Output the [x, y] coordinate of the center of the cell containing the given text.  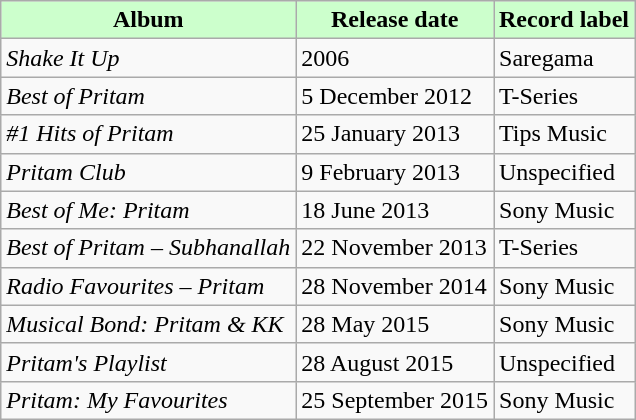
Best of Pritam [148, 96]
Pritam: My Favourites [148, 400]
Shake It Up [148, 58]
Saregama [564, 58]
5 December 2012 [395, 96]
Musical Bond: Pritam & KK [148, 324]
Pritam Club [148, 172]
28 November 2014 [395, 286]
Album [148, 20]
2006 [395, 58]
28 May 2015 [395, 324]
Pritam's Playlist [148, 362]
#1 Hits of Pritam [148, 134]
28 August 2015 [395, 362]
Release date [395, 20]
Record label [564, 20]
25 September 2015 [395, 400]
9 February 2013 [395, 172]
Tips Music [564, 134]
Best of Pritam – Subhanallah [148, 248]
18 June 2013 [395, 210]
25 January 2013 [395, 134]
Radio Favourites – Pritam [148, 286]
Best of Me: Pritam [148, 210]
22 November 2013 [395, 248]
